Extract the (X, Y) coordinate from the center of the cell holding the provided text.  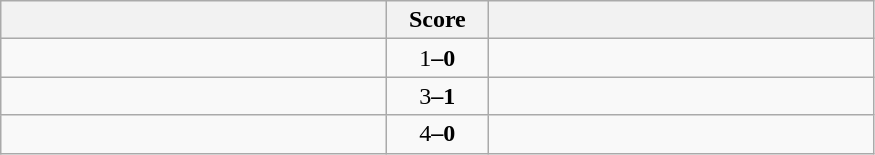
4–0 (438, 134)
1–0 (438, 58)
Score (438, 20)
3–1 (438, 96)
